Search for the cell housing the specified text and yield its [X, Y] center coordinate. 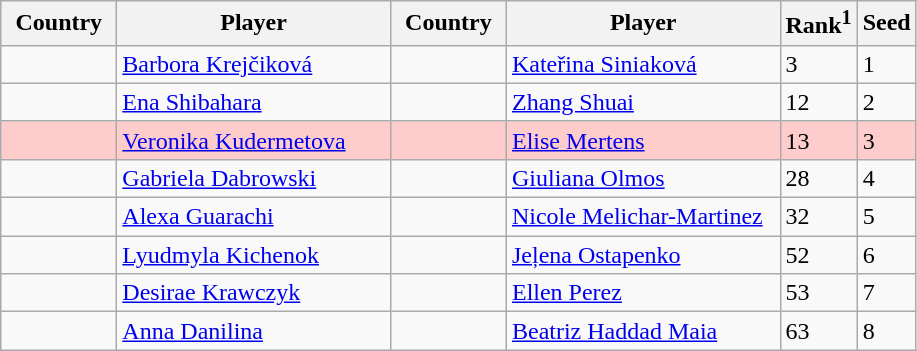
Barbora Krejčiková [254, 64]
Rank1 [818, 24]
Lyudmyla Kichenok [254, 255]
Anna Danilina [254, 331]
32 [818, 217]
53 [818, 293]
Veronika Kudermetova [254, 140]
Nicole Melichar-Martinez [643, 217]
5 [886, 217]
Gabriela Dabrowski [254, 178]
Jeļena Ostapenko [643, 255]
13 [818, 140]
7 [886, 293]
Giuliana Olmos [643, 178]
Beatriz Haddad Maia [643, 331]
Zhang Shuai [643, 102]
63 [818, 331]
Seed [886, 24]
Desirae Krawczyk [254, 293]
Kateřina Siniaková [643, 64]
8 [886, 331]
Ena Shibahara [254, 102]
Alexa Guarachi [254, 217]
28 [818, 178]
52 [818, 255]
Elise Mertens [643, 140]
1 [886, 64]
4 [886, 178]
6 [886, 255]
Ellen Perez [643, 293]
12 [818, 102]
2 [886, 102]
